Detect which cell encompasses the target text, then output its (X, Y) center coordinate. 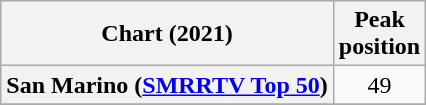
49 (379, 85)
Chart (2021) (168, 34)
Peakposition (379, 34)
San Marino (SMRRTV Top 50) (168, 85)
